Return (X, Y) of the center of cell containing provided text 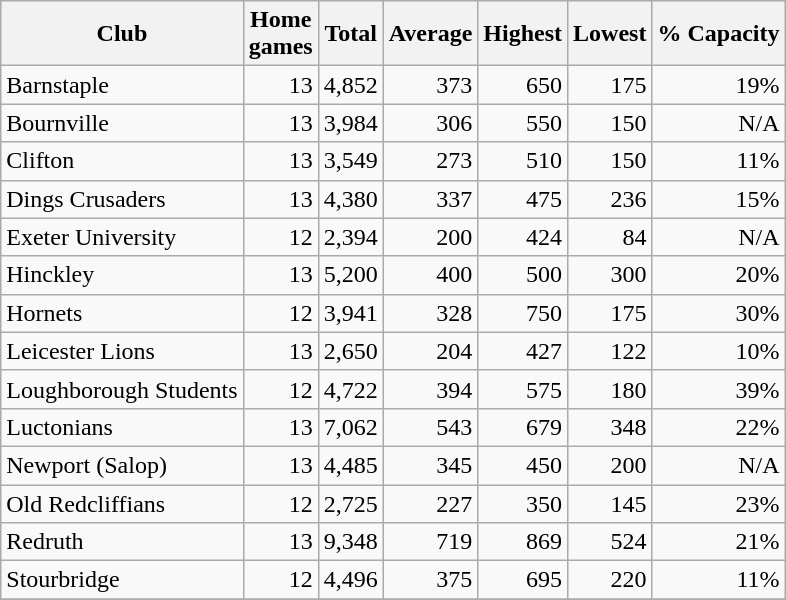
Luctonians (122, 427)
3,549 (350, 161)
373 (430, 85)
% Capacity (718, 34)
348 (610, 427)
Dings Crusaders (122, 199)
2,650 (350, 351)
227 (430, 503)
Old Redcliffians (122, 503)
20% (718, 275)
4,485 (350, 465)
2,725 (350, 503)
30% (718, 313)
220 (610, 580)
23% (718, 503)
524 (610, 542)
Bournville (122, 123)
337 (430, 199)
Lowest (610, 34)
21% (718, 542)
4,380 (350, 199)
Loughborough Students (122, 389)
4,496 (350, 580)
145 (610, 503)
427 (523, 351)
22% (718, 427)
328 (430, 313)
4,852 (350, 85)
Homegames (280, 34)
300 (610, 275)
424 (523, 237)
9,348 (350, 542)
122 (610, 351)
400 (430, 275)
2,394 (350, 237)
Redruth (122, 542)
575 (523, 389)
Leicester Lions (122, 351)
273 (430, 161)
719 (430, 542)
Stourbridge (122, 580)
7,062 (350, 427)
3,984 (350, 123)
Average (430, 34)
10% (718, 351)
350 (523, 503)
394 (430, 389)
Clifton (122, 161)
510 (523, 161)
Newport (Salop) (122, 465)
39% (718, 389)
Club (122, 34)
869 (523, 542)
345 (430, 465)
650 (523, 85)
Hinckley (122, 275)
204 (430, 351)
550 (523, 123)
750 (523, 313)
475 (523, 199)
543 (430, 427)
15% (718, 199)
Hornets (122, 313)
4,722 (350, 389)
375 (430, 580)
Exeter University (122, 237)
236 (610, 199)
679 (523, 427)
Highest (523, 34)
84 (610, 237)
3,941 (350, 313)
Total (350, 34)
450 (523, 465)
306 (430, 123)
19% (718, 85)
5,200 (350, 275)
Barnstaple (122, 85)
500 (523, 275)
180 (610, 389)
695 (523, 580)
